Search for the cell housing the specified text and yield its [X, Y] center coordinate. 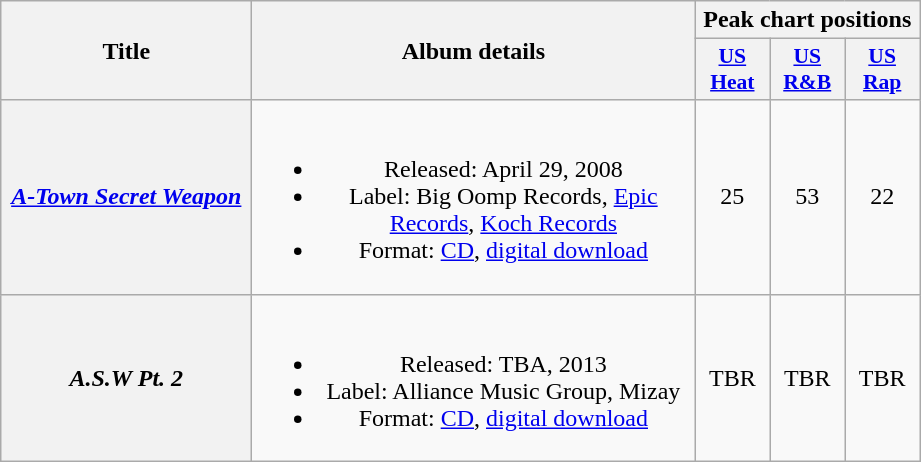
A.S.W Pt. 2 [126, 378]
US Heat [732, 70]
25 [732, 197]
Album details [474, 50]
Peak chart positions [808, 20]
Released: April 29, 2008Label: Big Oomp Records, Epic Records, Koch RecordsFormat: CD, digital download [474, 197]
Title [126, 50]
22 [882, 197]
USR&B [808, 70]
53 [808, 197]
USRap [882, 70]
Released: TBA, 2013Label: Alliance Music Group, MizayFormat: CD, digital download [474, 378]
A-Town Secret Weapon [126, 197]
